From the cell containing the given text, extract its center point as [X, Y] coordinate. 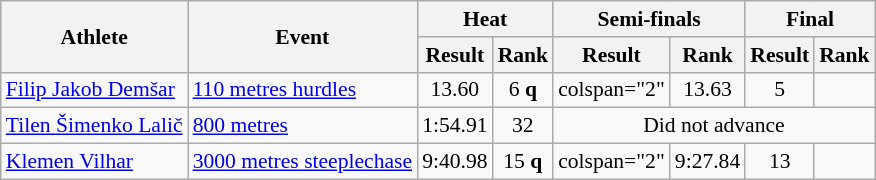
Event [303, 36]
Semi-finals [649, 19]
Athlete [94, 36]
Final [810, 19]
Did not advance [714, 126]
13 [780, 162]
6 q [524, 90]
15 q [524, 162]
9:27.84 [708, 162]
Klemen Vilhar [94, 162]
Tilen Šimenko Lalič [94, 126]
1:54.91 [454, 126]
Heat [485, 19]
110 metres hurdles [303, 90]
13.60 [454, 90]
Filip Jakob Demšar [94, 90]
3000 metres steeplechase [303, 162]
13.63 [708, 90]
5 [780, 90]
32 [524, 126]
800 metres [303, 126]
9:40.98 [454, 162]
